Provide the [X, Y] coordinate of the cell's center where the given text is located.  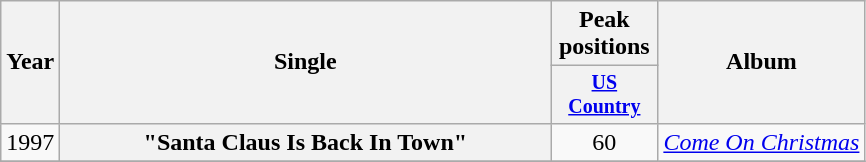
US Country [604, 94]
Single [306, 62]
"Santa Claus Is Back In Town" [306, 142]
Album [762, 62]
Year [30, 62]
Come On Christmas [762, 142]
Peak positions [604, 34]
1997 [30, 142]
60 [604, 142]
